Return the (X, Y) coordinate for the center point of the cell that contains the specified text.  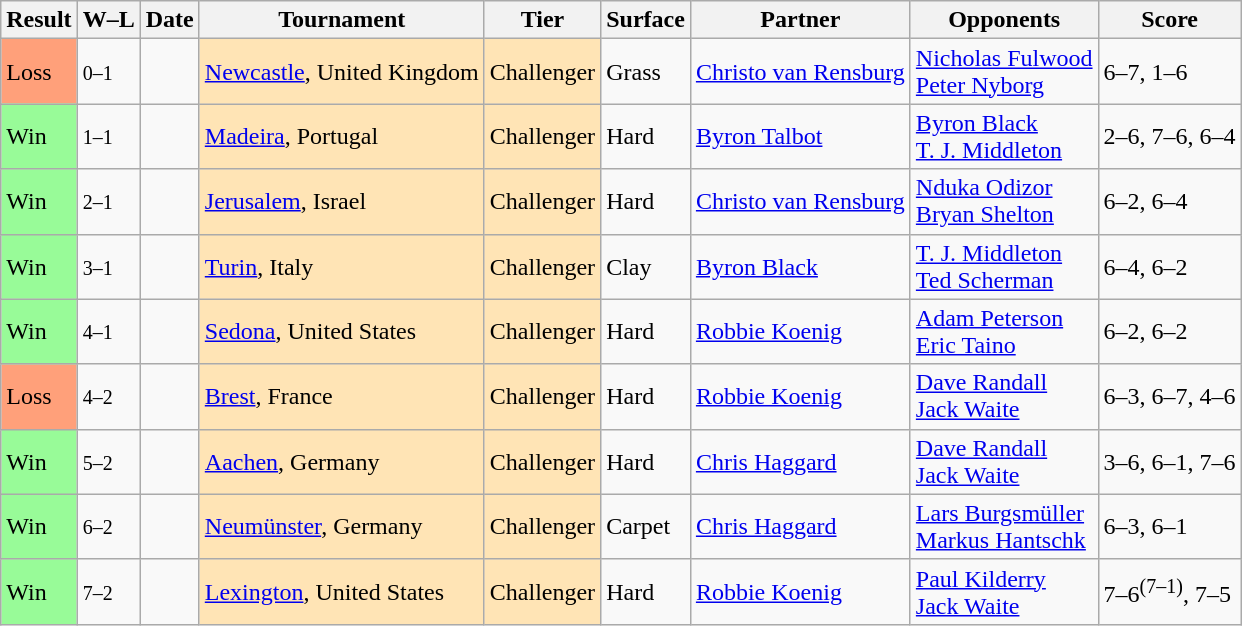
Nduka Odizor Bryan Shelton (1004, 202)
Neumünster, Germany (342, 526)
6–4, 6–2 (1170, 266)
2–6, 7–6, 6–4 (1170, 136)
7–2 (108, 592)
Surface (646, 20)
Byron Black (800, 266)
6–7, 1–6 (1170, 72)
0–1 (108, 72)
Lexington, United States (342, 592)
Date (170, 20)
6–2, 6–4 (1170, 202)
6–3, 6–1 (1170, 526)
7–6(7–1), 7–5 (1170, 592)
Aachen, Germany (342, 462)
Adam Peterson Eric Taino (1004, 332)
3–6, 6–1, 7–6 (1170, 462)
Score (1170, 20)
Turin, Italy (342, 266)
Paul Kilderry Jack Waite (1004, 592)
Brest, France (342, 396)
Partner (800, 20)
Sedona, United States (342, 332)
2–1 (108, 202)
4–2 (108, 396)
Jerusalem, Israel (342, 202)
Carpet (646, 526)
W–L (108, 20)
6–2, 6–2 (1170, 332)
6–3, 6–7, 4–6 (1170, 396)
6–2 (108, 526)
Opponents (1004, 20)
Madeira, Portugal (342, 136)
Tier (542, 20)
Nicholas Fulwood Peter Nyborg (1004, 72)
T. J. Middleton Ted Scherman (1004, 266)
5–2 (108, 462)
Clay (646, 266)
Grass (646, 72)
Byron Black T. J. Middleton (1004, 136)
Lars Burgsmüller Markus Hantschk (1004, 526)
Byron Talbot (800, 136)
3–1 (108, 266)
Tournament (342, 20)
1–1 (108, 136)
Newcastle, United Kingdom (342, 72)
Result (39, 20)
4–1 (108, 332)
